From the cell containing the given text, extract its center point as (X, Y) coordinate. 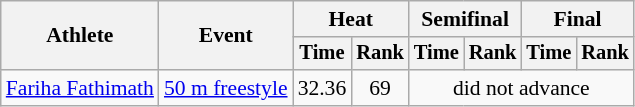
Event (226, 36)
69 (380, 88)
Semifinal (465, 19)
Athlete (80, 36)
Heat (351, 19)
50 m freestyle (226, 88)
did not advance (522, 88)
32.36 (322, 88)
Fariha Fathimath (80, 88)
Final (577, 19)
